Output the [X, Y] coordinate of the center of the cell containing the given text.  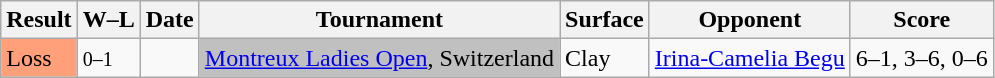
Montreux Ladies Open, Switzerland [379, 58]
Date [170, 20]
Opponent [750, 20]
Surface [605, 20]
0–1 [108, 58]
6–1, 3–6, 0–6 [922, 58]
Loss [39, 58]
Irina-Camelia Begu [750, 58]
W–L [108, 20]
Result [39, 20]
Clay [605, 58]
Tournament [379, 20]
Score [922, 20]
